Identify which cell holds the provided text, then report its [x, y] central coordinate. 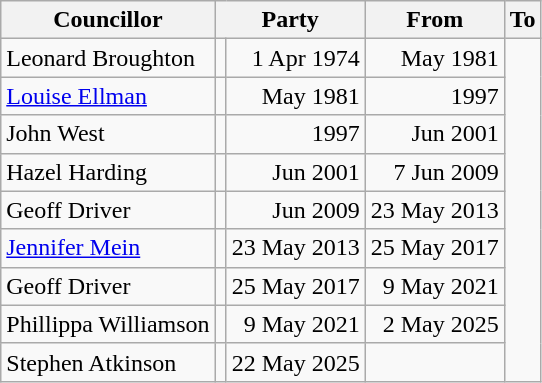
From [434, 20]
22 May 2025 [296, 362]
Stephen Atkinson [108, 362]
Councillor [108, 20]
Jun 2009 [296, 210]
Party [290, 20]
Hazel Harding [108, 172]
John West [108, 134]
1 Apr 1974 [296, 58]
2 May 2025 [434, 324]
Phillippa Williamson [108, 324]
Leonard Broughton [108, 58]
Jennifer Mein [108, 248]
7 Jun 2009 [434, 172]
To [522, 20]
Louise Ellman [108, 96]
